Identify which cell holds the provided text, then report its (X, Y) central coordinate. 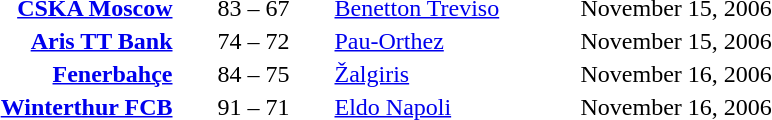
84 – 75 (254, 74)
74 – 72 (254, 41)
Pau-Orthez (454, 41)
Žalgiris (454, 74)
